Detect which cell encompasses the target text, then output its [x, y] center coordinate. 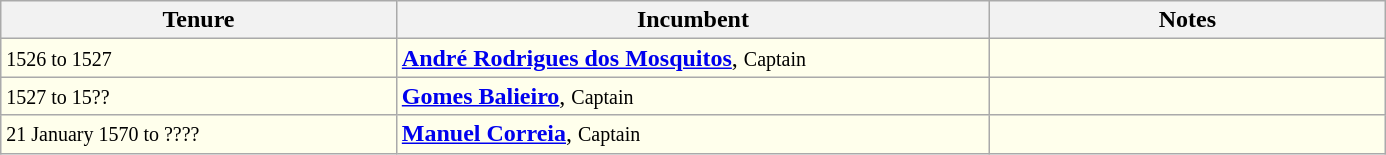
1527 to 15?? [199, 96]
Tenure [199, 20]
Manuel Correia, Captain [692, 134]
André Rodrigues dos Mosquitos, Captain [692, 58]
Incumbent [692, 20]
Notes [1188, 20]
21 January 1570 to ???? [199, 134]
1526 to 1527 [199, 58]
Gomes Balieiro, Captain [692, 96]
